Scan for the cell matching the given text and deliver its (X, Y) coordinate at center. 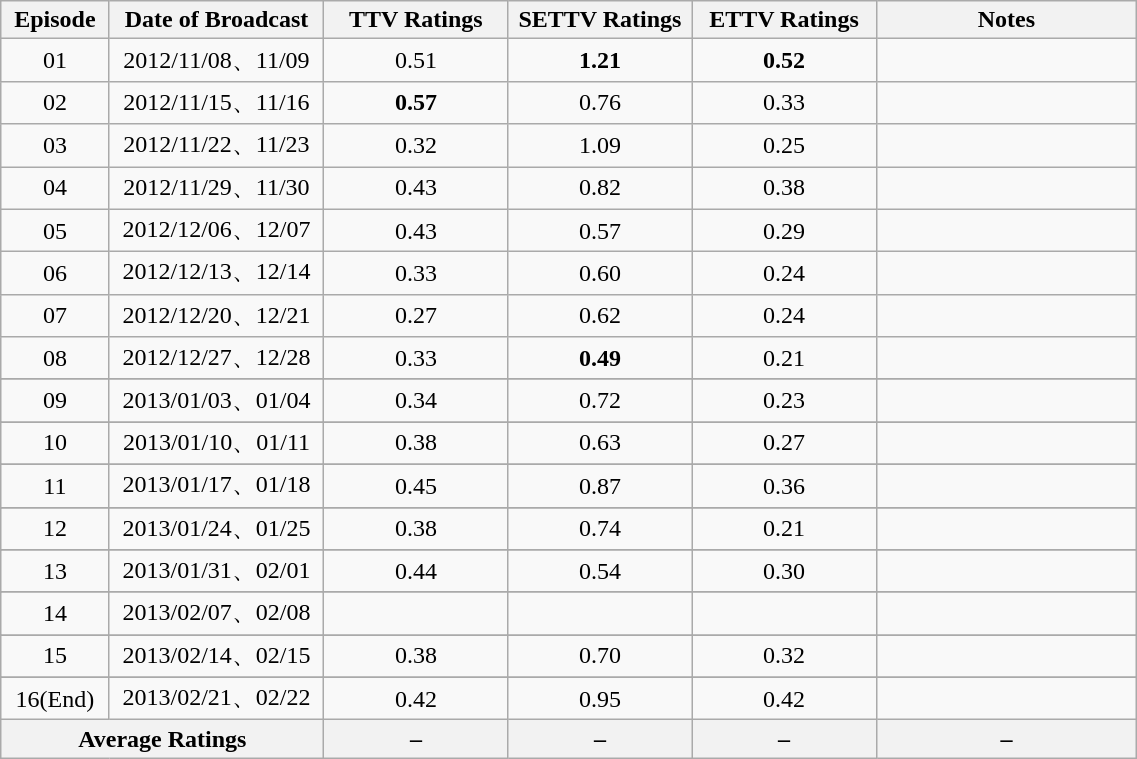
SETTV Ratings (600, 20)
2012/11/29、11/30 (216, 188)
ETTV Ratings (784, 20)
0.63 (600, 444)
2012/11/08、11/09 (216, 60)
13 (55, 572)
0.72 (600, 400)
09 (55, 400)
0.51 (416, 60)
16(End) (55, 698)
2012/11/15、11/16 (216, 102)
Episode (55, 20)
02 (55, 102)
01 (55, 60)
2012/12/27、12/28 (216, 358)
2013/01/31、02/01 (216, 572)
0.95 (600, 698)
0.49 (600, 358)
0.52 (784, 60)
0.23 (784, 400)
0.70 (600, 656)
2012/12/06、12/07 (216, 230)
03 (55, 146)
14 (55, 614)
05 (55, 230)
07 (55, 316)
0.44 (416, 572)
0.34 (416, 400)
2013/01/10、01/11 (216, 444)
04 (55, 188)
0.36 (784, 486)
0.54 (600, 572)
08 (55, 358)
Date of Broadcast (216, 20)
2012/11/22、11/23 (216, 146)
2013/02/07、02/08 (216, 614)
0.87 (600, 486)
0.30 (784, 572)
Notes (1006, 20)
0.82 (600, 188)
12 (55, 528)
0.60 (600, 274)
Average Ratings (162, 739)
2013/01/03、01/04 (216, 400)
2012/12/13、12/14 (216, 274)
2013/01/24、01/25 (216, 528)
15 (55, 656)
2013/01/17、01/18 (216, 486)
10 (55, 444)
2013/02/21、02/22 (216, 698)
1.21 (600, 60)
0.76 (600, 102)
1.09 (600, 146)
0.74 (600, 528)
TTV Ratings (416, 20)
0.62 (600, 316)
0.25 (784, 146)
11 (55, 486)
0.29 (784, 230)
2013/02/14、02/15 (216, 656)
2012/12/20、12/21 (216, 316)
0.45 (416, 486)
06 (55, 274)
